Capture the cell that displays the provided text and extract its (X, Y) central coordinate. 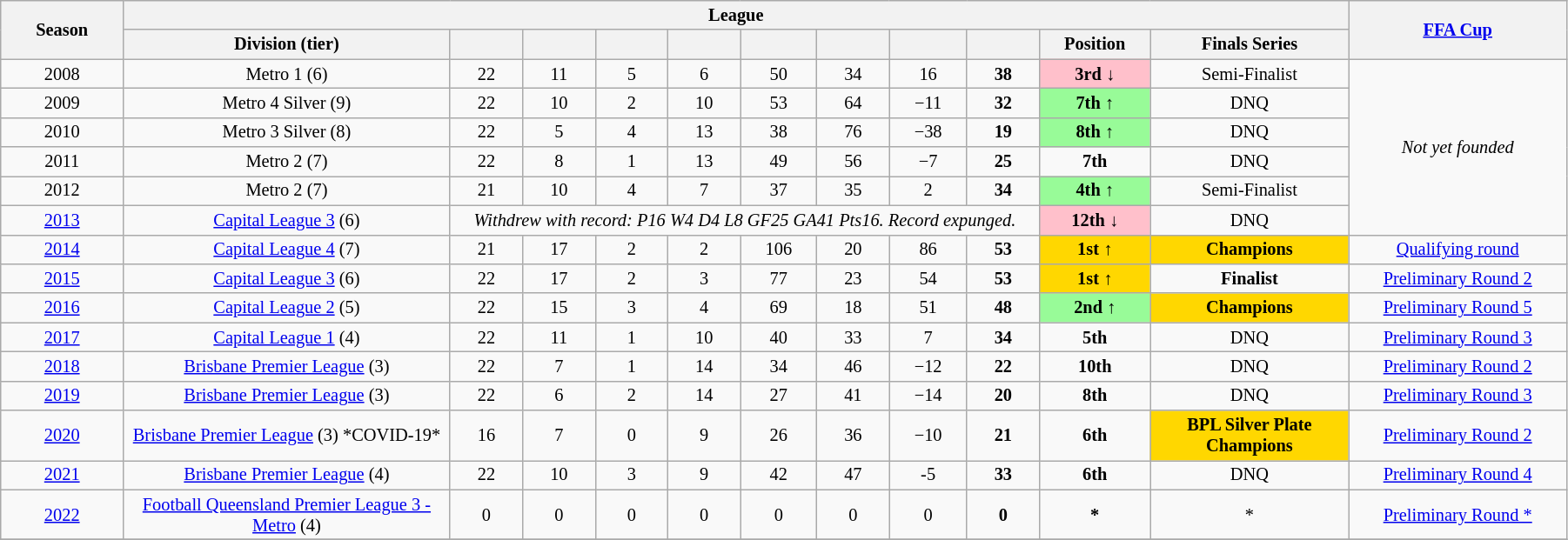
−10 (928, 436)
49 (779, 162)
−14 (928, 396)
2016 (63, 308)
Metro 3 Silver (8) (287, 132)
8th (1095, 396)
Withdrew with record: P16 W4 D4 L8 GF25 GA41 Pts16. Record expunged. (745, 220)
5th (1095, 337)
23 (853, 278)
FFA Cup (1457, 30)
37 (779, 190)
7th ↑ (1095, 103)
25 (1002, 162)
46 (853, 366)
19 (1002, 132)
48 (1002, 308)
2021 (63, 475)
Preliminary Round 5 (1457, 308)
8th ↑ (1095, 132)
2013 (63, 220)
2017 (63, 337)
Capital League 1 (4) (287, 337)
Finals Series (1250, 44)
Preliminary Round * (1457, 515)
41 (853, 396)
3rd ↓ (1095, 74)
32 (1002, 103)
64 (853, 103)
Metro 4 Silver (9) (287, 103)
2009 (63, 103)
54 (928, 278)
2018 (63, 366)
77 (779, 278)
2022 (63, 515)
Qualifying round (1457, 250)
2010 (63, 132)
50 (779, 74)
Position (1095, 44)
2011 (63, 162)
2014 (63, 250)
−38 (928, 132)
27 (779, 396)
BPL Silver Plate Champions (1250, 436)
69 (779, 308)
35 (853, 190)
26 (779, 436)
Brisbane Premier League (4) (287, 475)
League (736, 15)
40 (779, 337)
Metro 1 (6) (287, 74)
2nd ↑ (1095, 308)
4th ↑ (1095, 190)
10th (1095, 366)
Not yet founded (1457, 147)
Preliminary Round 4 (1457, 475)
36 (853, 436)
42 (779, 475)
7th (1095, 162)
Division (tier) (287, 44)
Season (63, 30)
−12 (928, 366)
-5 (928, 475)
12th ↓ (1095, 220)
Brisbane Premier League (3) *COVID-19* (287, 436)
Capital League 2 (5) (287, 308)
Football Queensland Premier League 3 - Metro (4) (287, 515)
47 (853, 475)
76 (853, 132)
15 (559, 308)
86 (928, 250)
8 (559, 162)
2015 (63, 278)
2012 (63, 190)
−11 (928, 103)
Capital League 4 (7) (287, 250)
51 (928, 308)
2008 (63, 74)
Finalist (1250, 278)
2020 (63, 436)
106 (779, 250)
56 (853, 162)
−7 (928, 162)
18 (853, 308)
2019 (63, 396)
